Return (x, y) of the center of cell containing provided text 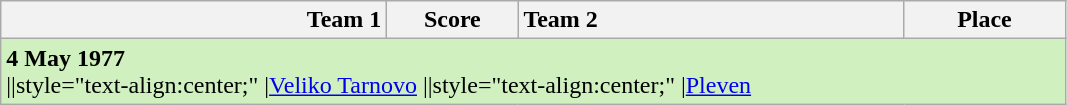
Place (984, 20)
4 May 1977||style="text-align:center;" |Veliko Tarnovo ||style="text-align:center;" |Pleven (533, 72)
Score (452, 20)
Team 2 (711, 20)
Team 1 (194, 20)
